Find where the given text appears and provide that cell's center as (X, Y) coordinate. 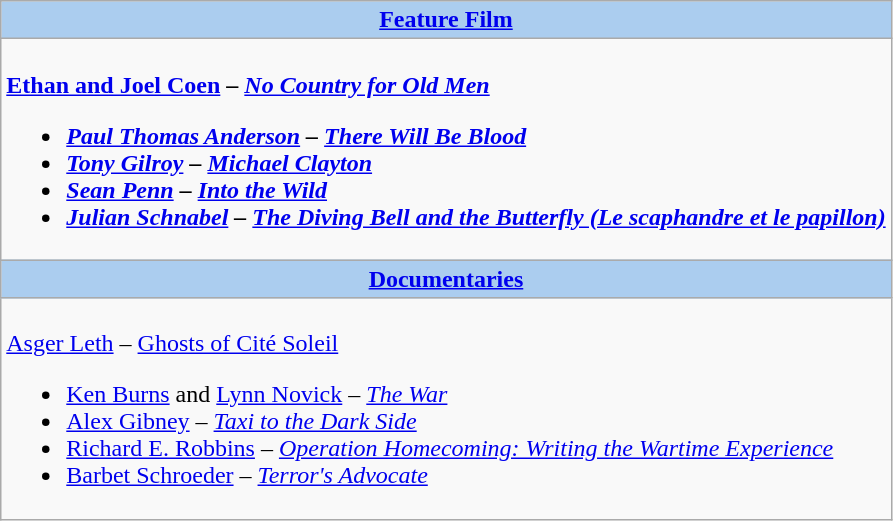
Feature Film (446, 20)
Documentaries (446, 279)
